Search for the cell housing the specified text and yield its (x, y) center coordinate. 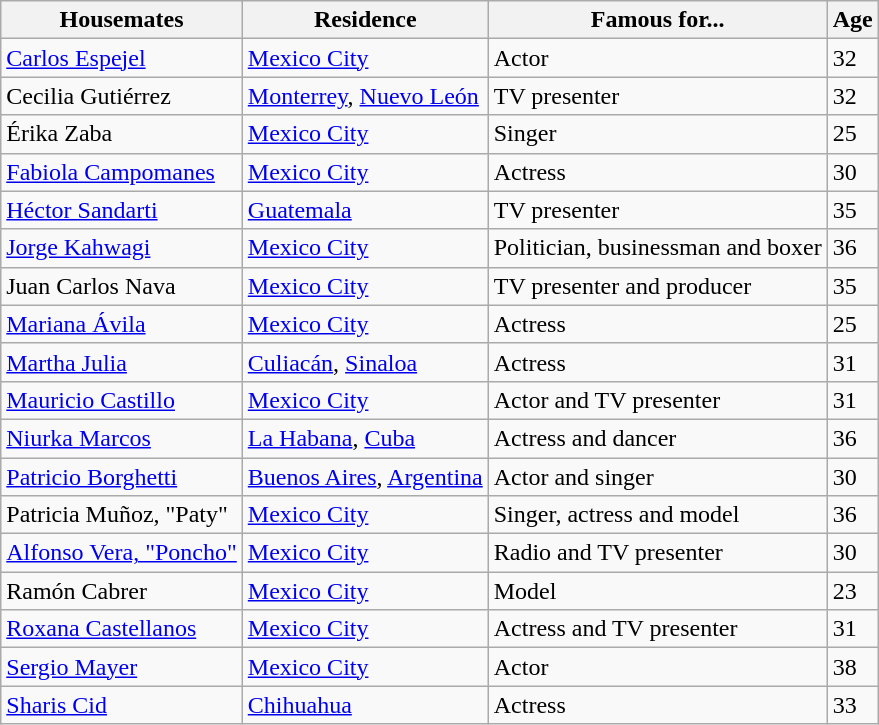
Fabiola Campomanes (122, 172)
Alfonso Vera, "Poncho" (122, 553)
Jorge Kahwagi (122, 248)
Carlos Espejel (122, 58)
Roxana Castellanos (122, 629)
Singer, actress and model (658, 515)
Cecilia Gutiérrez (122, 96)
TV presenter and producer (658, 286)
Chihuahua (365, 705)
Culiacán, Sinaloa (365, 362)
Actor and singer (658, 477)
Érika Zaba (122, 134)
Martha Julia (122, 362)
Housemates (122, 20)
23 (852, 591)
Residence (365, 20)
Guatemala (365, 210)
Mauricio Castillo (122, 400)
Actor and TV presenter (658, 400)
Age (852, 20)
Actress and TV presenter (658, 629)
Ramón Cabrer (122, 591)
Radio and TV presenter (658, 553)
Héctor Sandarti (122, 210)
Patricio Borghetti (122, 477)
Model (658, 591)
Singer (658, 134)
Juan Carlos Nava (122, 286)
Patricia Muñoz, "Paty" (122, 515)
Niurka Marcos (122, 438)
Politician, businessman and boxer (658, 248)
Buenos Aires, Argentina (365, 477)
Monterrey, Nuevo León (365, 96)
Actress and dancer (658, 438)
33 (852, 705)
Sharis Cid (122, 705)
Famous for... (658, 20)
38 (852, 667)
Sergio Mayer (122, 667)
La Habana, Cuba (365, 438)
Mariana Ávila (122, 324)
